Return (X, Y) of the center of cell containing provided text 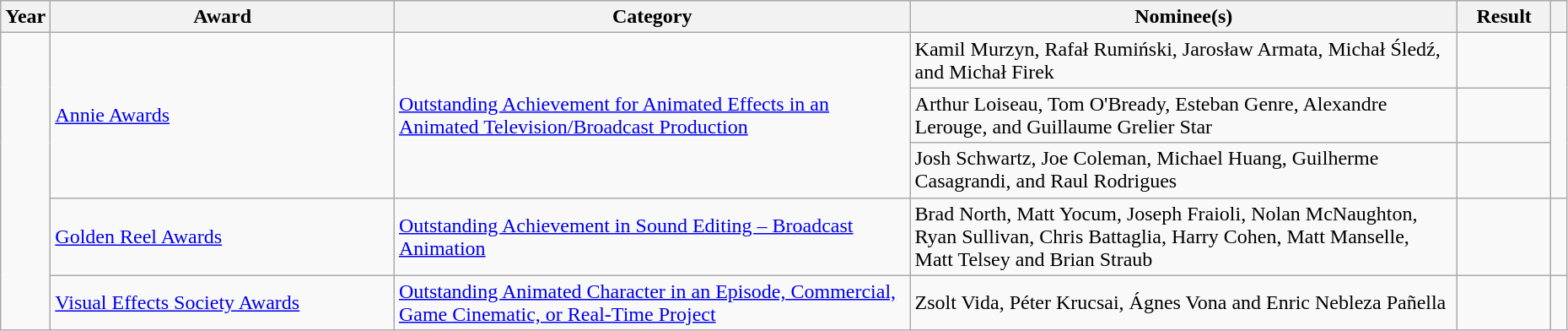
Result (1503, 17)
Nominee(s) (1183, 17)
Kamil Murzyn, Rafał Rumiński, Jarosław Armata, Michał Śledź, and Michał Firek (1183, 61)
Category (652, 17)
Zsolt Vida, Péter Krucsai, Ágnes Vona and Enric Nebleza Pañella (1183, 302)
Outstanding Achievement in Sound Editing – Broadcast Animation (652, 236)
Award (223, 17)
Year (25, 17)
Outstanding Achievement for Animated Effects in an Animated Television/Broadcast Production (652, 115)
Visual Effects Society Awards (223, 302)
Annie Awards (223, 115)
Golden Reel Awards (223, 236)
Arthur Loiseau, Tom O'Bready, Esteban Genre, Alexandre Lerouge, and Guillaume Grelier Star (1183, 115)
Brad North, Matt Yocum, Joseph Fraioli, Nolan McNaughton, Ryan Sullivan, Chris Battaglia, Harry Cohen, Matt Manselle, Matt Telsey and Brian Straub (1183, 236)
Josh Schwartz, Joe Coleman, Michael Huang, Guilherme Casagrandi, and Raul Rodrigues (1183, 171)
Outstanding Animated Character in an Episode, Commercial, Game Cinematic, or Real-Time Project (652, 302)
